Provide the (X, Y) coordinate of the cell's center where the given text is located.  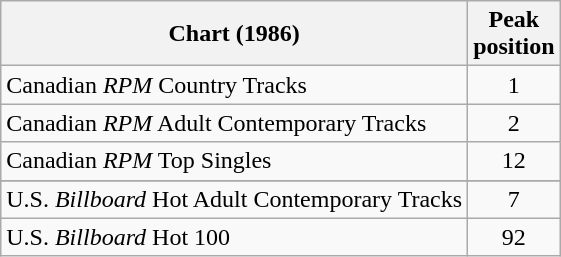
U.S. Billboard Hot 100 (234, 237)
92 (514, 237)
Canadian RPM Adult Contemporary Tracks (234, 123)
Canadian RPM Country Tracks (234, 85)
7 (514, 199)
Canadian RPM Top Singles (234, 161)
2 (514, 123)
Peakposition (514, 34)
1 (514, 85)
12 (514, 161)
U.S. Billboard Hot Adult Contemporary Tracks (234, 199)
Chart (1986) (234, 34)
